Capture the cell that displays the provided text and extract its (X, Y) central coordinate. 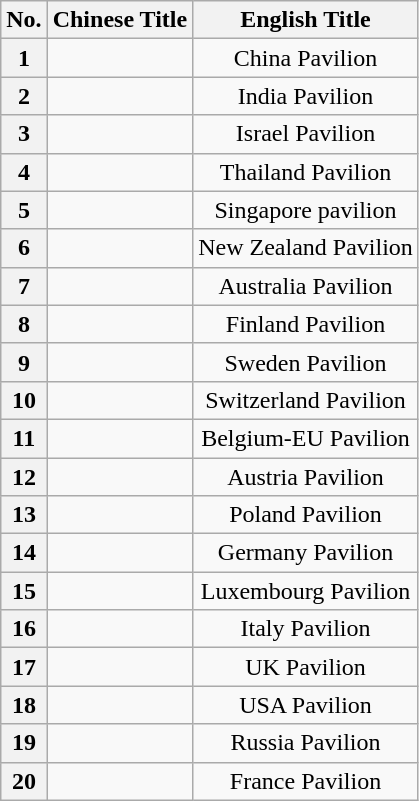
12 (24, 477)
Poland Pavilion (306, 515)
17 (24, 667)
13 (24, 515)
Austria Pavilion (306, 477)
USA Pavilion (306, 705)
France Pavilion (306, 781)
6 (24, 248)
9 (24, 362)
1 (24, 58)
Chinese Title (120, 20)
4 (24, 172)
Switzerland Pavilion (306, 400)
Australia Pavilion (306, 286)
Belgium-EU Pavilion (306, 438)
Luxembourg Pavilion (306, 591)
UK Pavilion (306, 667)
Singapore pavilion (306, 210)
Israel Pavilion (306, 134)
2 (24, 96)
20 (24, 781)
No. (24, 20)
English Title (306, 20)
Germany Pavilion (306, 553)
16 (24, 629)
19 (24, 743)
Italy Pavilion (306, 629)
Russia Pavilion (306, 743)
Sweden Pavilion (306, 362)
8 (24, 324)
10 (24, 400)
Thailand Pavilion (306, 172)
3 (24, 134)
7 (24, 286)
New Zealand Pavilion (306, 248)
India Pavilion (306, 96)
China Pavilion (306, 58)
14 (24, 553)
5 (24, 210)
15 (24, 591)
11 (24, 438)
Finland Pavilion (306, 324)
18 (24, 705)
